Pinpoint the cell where the given text exists, returning its [x, y] midpoint coordinate. 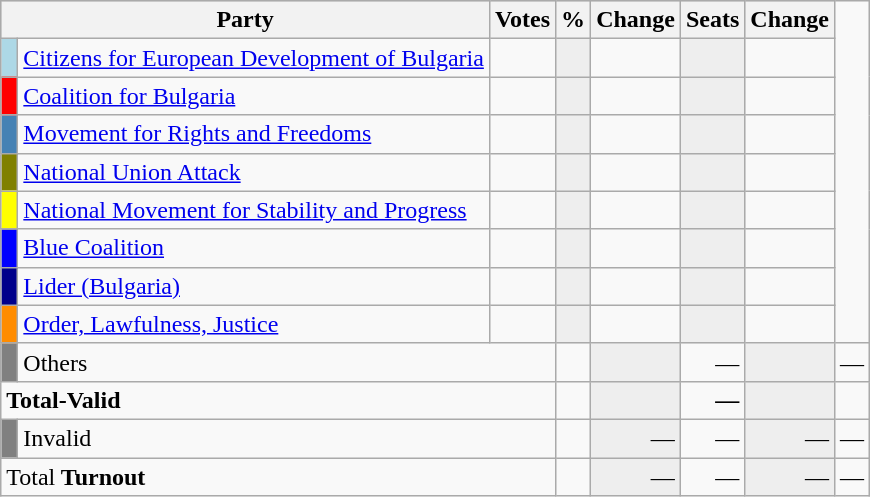
Others [287, 362]
Party [246, 20]
National Movement for Stability and Progress [254, 210]
Order, Lawfulness, Justice [254, 324]
Blue Coalition [254, 248]
Lider (Bulgaria) [254, 286]
Invalid [287, 438]
Total Turnout [278, 477]
Votes [522, 20]
Movement for Rights and Freedoms [254, 134]
Total-Valid [278, 400]
Seats [712, 20]
Citizens for European Development of Bulgaria [254, 58]
% [574, 20]
National Union Attack [254, 172]
Coalition for Bulgaria [254, 96]
